For the text-containing cell, return its midpoint in [X, Y] coordinate format. 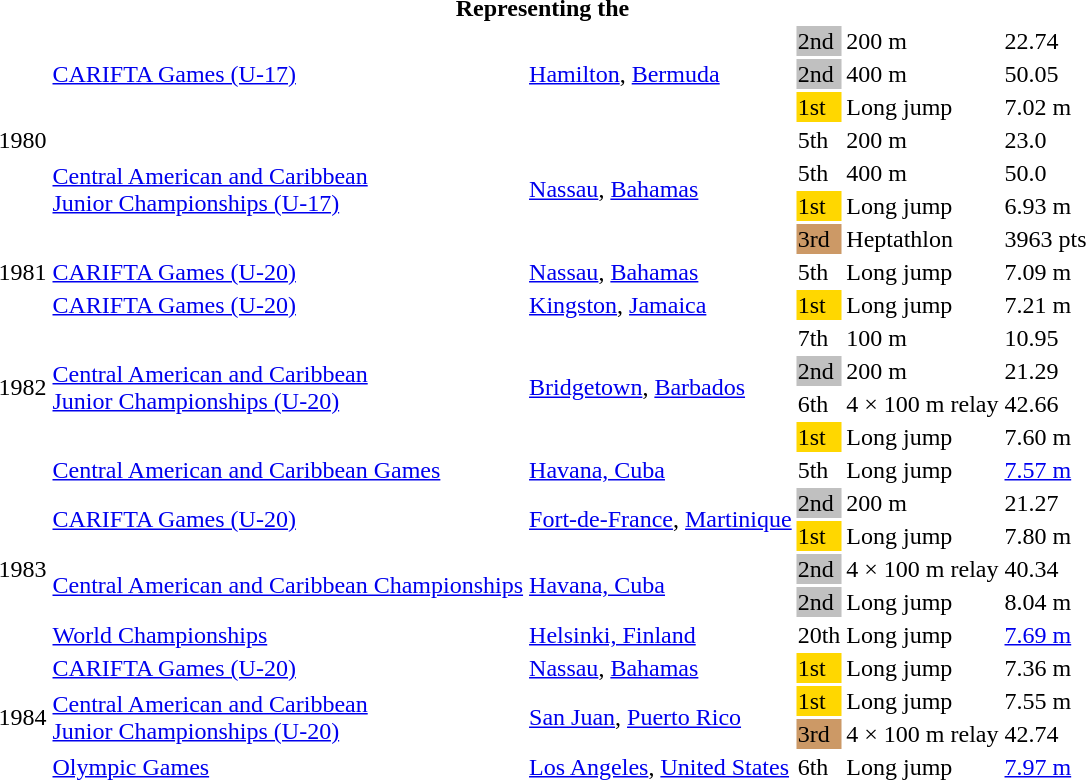
World Championships [288, 635]
Kingston, Jamaica [661, 305]
6th [819, 404]
Central American and Caribbean Games [288, 470]
Central American and CaribbeanJunior Championships (U-17) [288, 190]
7th [819, 338]
100 m [922, 338]
Fort-de-France, Martinique [661, 520]
20th [819, 635]
Helsinki, Finland [661, 635]
Bridgetown, Barbados [661, 388]
Central American and Caribbean Championships [288, 586]
San Juan, Puerto Rico [661, 718]
Hamilton, Bermuda [661, 74]
Heptathlon [922, 239]
CARIFTA Games (U-17) [288, 74]
